Locate the cell with the specified text and output its [X, Y] center coordinate. 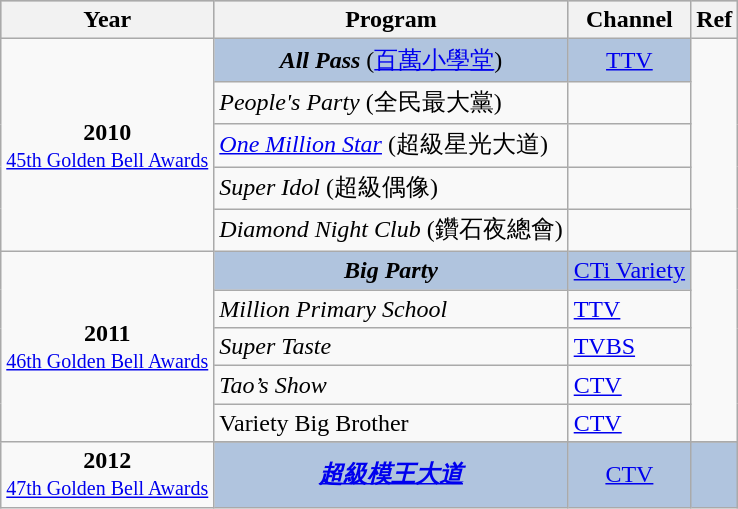
TVBS [629, 347]
CTi Variety [629, 271]
Super Taste [391, 347]
2012 47th Golden Bell Awards [108, 474]
Channel [629, 20]
Tao’s Show [391, 385]
Million Primary School [391, 309]
Year [108, 20]
Big Party [391, 271]
Diamond Night Club (鑽石夜總會) [391, 230]
Super Idol (超級偶像) [391, 188]
2011 46th Golden Bell Awards [108, 347]
Variety Big Brother [391, 423]
Ref [714, 20]
People's Party (全民最大黨) [391, 102]
One Million Star (超級星光大道) [391, 146]
2010 45th Golden Bell Awards [108, 146]
All Pass (百萬小學堂) [391, 60]
Program [391, 20]
超級模王大道 [391, 474]
